Find where the given text appears and provide that cell's center as (x, y) coordinate. 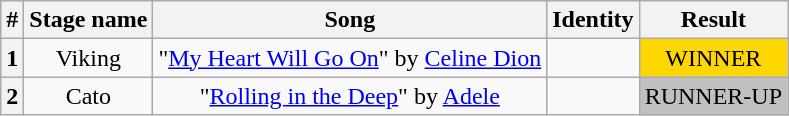
Song (350, 20)
Result (713, 20)
Identity (593, 20)
"Rolling in the Deep" by Adele (350, 96)
"My Heart Will Go On" by Celine Dion (350, 58)
Viking (88, 58)
Cato (88, 96)
RUNNER-UP (713, 96)
2 (12, 96)
WINNER (713, 58)
Stage name (88, 20)
1 (12, 58)
# (12, 20)
